Detect which cell encompasses the target text, then output its (X, Y) center coordinate. 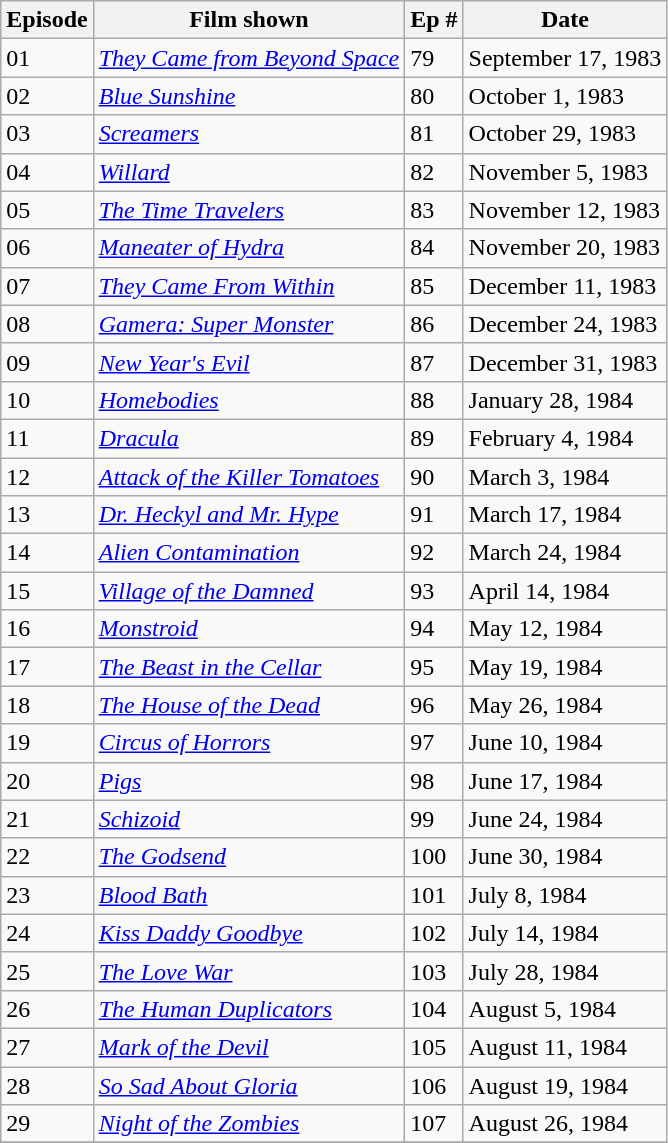
March 3, 1984 (565, 477)
New Year's Evil (248, 362)
102 (434, 933)
Ep # (434, 20)
June 30, 1984 (565, 857)
Pigs (248, 781)
18 (47, 705)
19 (47, 743)
Maneater of Hydra (248, 248)
14 (47, 553)
87 (434, 362)
106 (434, 1085)
Schizoid (248, 819)
Film shown (248, 20)
January 28, 1984 (565, 400)
July 28, 1984 (565, 971)
December 11, 1983 (565, 286)
The Godsend (248, 857)
86 (434, 324)
97 (434, 743)
104 (434, 1009)
Blood Bath (248, 895)
96 (434, 705)
06 (47, 248)
12 (47, 477)
105 (434, 1047)
99 (434, 819)
Monstroid (248, 629)
March 24, 1984 (565, 553)
20 (47, 781)
08 (47, 324)
July 8, 1984 (565, 895)
September 17, 1983 (565, 58)
24 (47, 933)
June 24, 1984 (565, 819)
Kiss Daddy Goodbye (248, 933)
Gamera: Super Monster (248, 324)
Village of the Damned (248, 591)
16 (47, 629)
May 12, 1984 (565, 629)
Night of the Zombies (248, 1124)
01 (47, 58)
82 (434, 172)
Date (565, 20)
May 26, 1984 (565, 705)
98 (434, 781)
November 20, 1983 (565, 248)
Attack of the Killer Tomatoes (248, 477)
10 (47, 400)
91 (434, 515)
They Came from Beyond Space (248, 58)
107 (434, 1124)
Blue Sunshine (248, 96)
So Sad About Gloria (248, 1085)
November 12, 1983 (565, 210)
25 (47, 971)
The Human Duplicators (248, 1009)
June 10, 1984 (565, 743)
August 5, 1984 (565, 1009)
August 26, 1984 (565, 1124)
103 (434, 971)
July 14, 1984 (565, 933)
79 (434, 58)
Circus of Horrors (248, 743)
04 (47, 172)
11 (47, 438)
The Love War (248, 971)
94 (434, 629)
100 (434, 857)
93 (434, 591)
15 (47, 591)
They Came From Within (248, 286)
101 (434, 895)
05 (47, 210)
The Beast in the Cellar (248, 667)
83 (434, 210)
The Time Travelers (248, 210)
23 (47, 895)
May 19, 1984 (565, 667)
November 5, 1983 (565, 172)
17 (47, 667)
June 17, 1984 (565, 781)
Alien Contamination (248, 553)
95 (434, 667)
December 31, 1983 (565, 362)
88 (434, 400)
90 (434, 477)
85 (434, 286)
81 (434, 134)
March 17, 1984 (565, 515)
October 1, 1983 (565, 96)
92 (434, 553)
Screamers (248, 134)
09 (47, 362)
February 4, 1984 (565, 438)
02 (47, 96)
13 (47, 515)
07 (47, 286)
27 (47, 1047)
21 (47, 819)
Willard (248, 172)
Mark of the Devil (248, 1047)
28 (47, 1085)
August 19, 1984 (565, 1085)
Dracula (248, 438)
Homebodies (248, 400)
April 14, 1984 (565, 591)
26 (47, 1009)
03 (47, 134)
84 (434, 248)
Dr. Heckyl and Mr. Hype (248, 515)
89 (434, 438)
The House of the Dead (248, 705)
Episode (47, 20)
29 (47, 1124)
December 24, 1983 (565, 324)
22 (47, 857)
80 (434, 96)
August 11, 1984 (565, 1047)
October 29, 1983 (565, 134)
